For the text-containing cell, return its midpoint in [x, y] coordinate format. 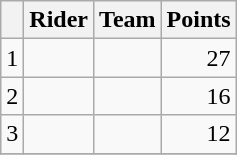
16 [198, 96]
3 [12, 134]
2 [12, 96]
Rider [59, 20]
Team [128, 20]
1 [12, 58]
12 [198, 134]
Points [198, 20]
27 [198, 58]
